Determine the [x, y] coordinate at the center of the cell enclosing the given text.  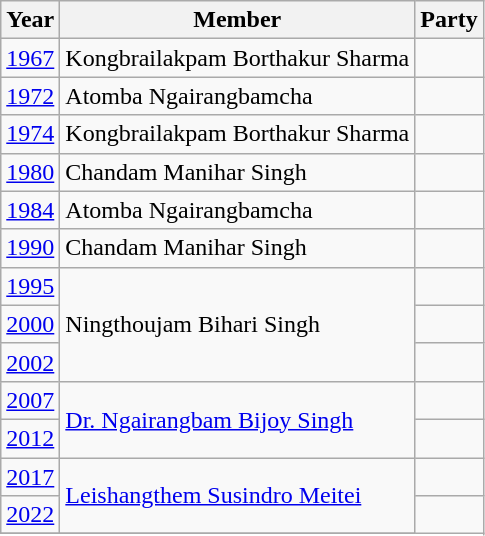
1990 [30, 248]
1980 [30, 172]
2012 [30, 438]
2007 [30, 400]
Ningthoujam Bihari Singh [238, 324]
2002 [30, 362]
2022 [30, 515]
Dr. Ngairangbam Bijoy Singh [238, 419]
2017 [30, 477]
1995 [30, 286]
Year [30, 20]
Member [238, 20]
1967 [30, 58]
Leishangthem Susindro Meitei [238, 496]
2000 [30, 324]
1972 [30, 96]
1974 [30, 134]
1984 [30, 210]
Party [449, 20]
